Identify which cell holds the provided text, then report its [X, Y] central coordinate. 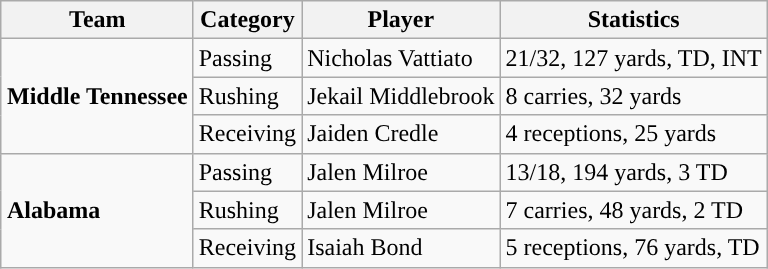
21/32, 127 yards, TD, INT [634, 58]
Alabama [97, 210]
Jekail Middlebrook [401, 96]
13/18, 194 yards, 3 TD [634, 172]
Category [247, 20]
Nicholas Vattiato [401, 58]
Middle Tennessee [97, 96]
Isaiah Bond [401, 248]
Player [401, 20]
Team [97, 20]
Statistics [634, 20]
Jaiden Credle [401, 134]
5 receptions, 76 yards, TD [634, 248]
4 receptions, 25 yards [634, 134]
8 carries, 32 yards [634, 96]
7 carries, 48 yards, 2 TD [634, 210]
